Output the (x, y) coordinate of the center of the cell containing the given text.  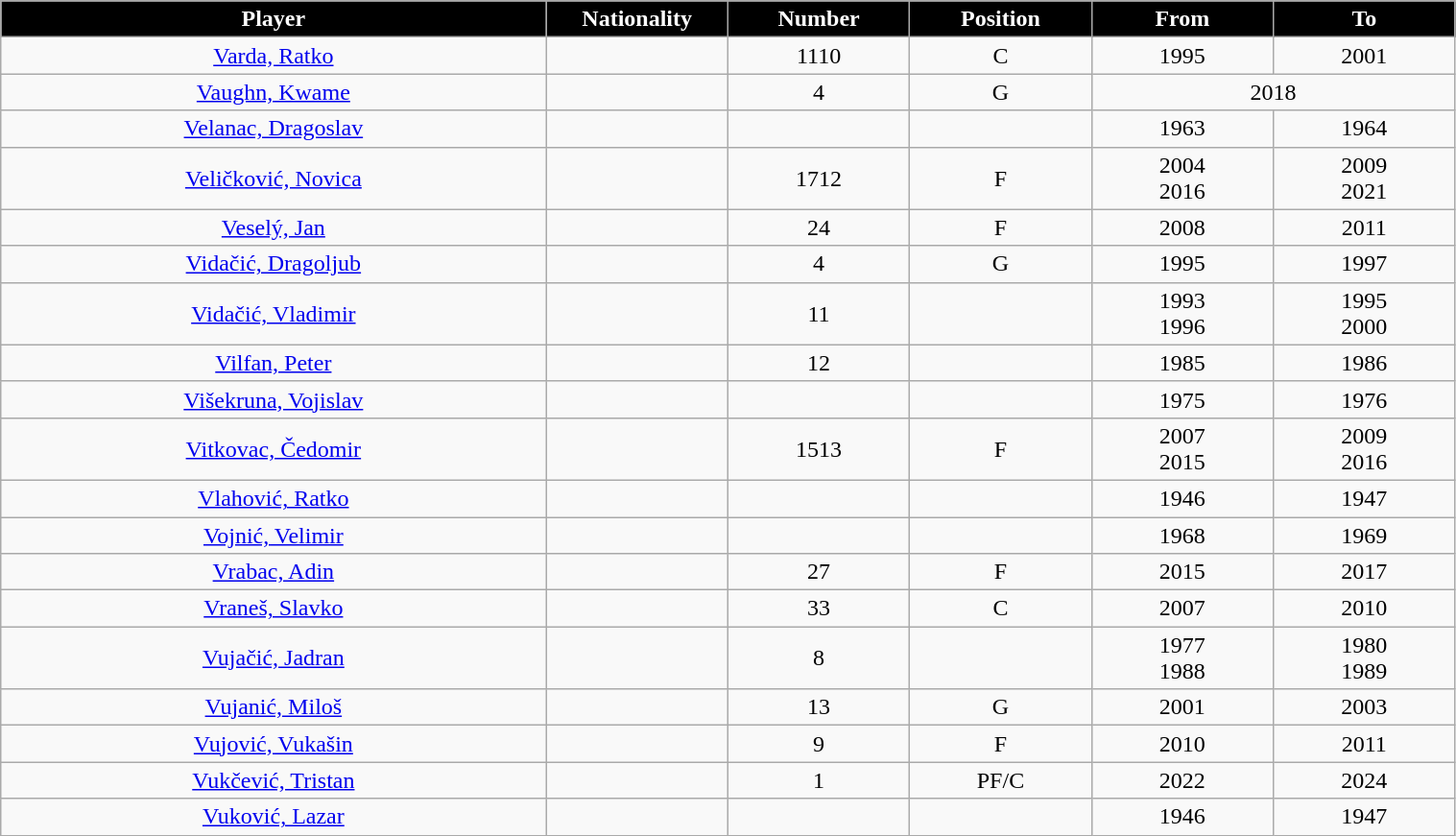
Position (1000, 19)
1712 (818, 179)
Velanac, Dragoslav (274, 129)
Player (274, 19)
Vujović, Vukašin (274, 744)
2015 (1182, 572)
2008 (1182, 227)
From (1182, 19)
Vidačić, Vladimir (274, 313)
Vojnić, Velimir (274, 535)
Vraneš, Slavko (274, 609)
Vukčević, Tristan (274, 780)
Number (818, 19)
1964 (1365, 129)
1968 (1182, 535)
13 (818, 707)
20042016 (1182, 179)
Vidačić, Dragoljub (274, 264)
Vujanić, Miloš (274, 707)
1975 (1182, 399)
PF/C (1000, 780)
1969 (1365, 535)
Vujačić, Jadran (274, 658)
1985 (1182, 363)
1997 (1365, 264)
2022 (1182, 780)
Vrabac, Adin (274, 572)
Veselý, Jan (274, 227)
To (1365, 19)
Nationality (637, 19)
1986 (1365, 363)
2024 (1365, 780)
2018 (1273, 92)
8 (818, 658)
1110 (818, 56)
1963 (1182, 129)
2017 (1365, 572)
Vilfan, Peter (274, 363)
Vlahović, Ratko (274, 498)
2003 (1365, 707)
Veličković, Novica (274, 179)
9 (818, 744)
Višekruna, Vojislav (274, 399)
11 (818, 313)
Vitkovac, Čedomir (274, 449)
1 (818, 780)
33 (818, 609)
19931996 (1182, 313)
1976 (1365, 399)
2007 (1182, 609)
Varda, Ratko (274, 56)
20072015 (1182, 449)
1513 (818, 449)
Vaughn, Kwame (274, 92)
19952000 (1365, 313)
Vuković, Lazar (274, 817)
27 (818, 572)
19771988 (1182, 658)
19801989 (1365, 658)
20092016 (1365, 449)
20092021 (1365, 179)
12 (818, 363)
24 (818, 227)
